Search for the cell housing the specified text and yield its (X, Y) center coordinate. 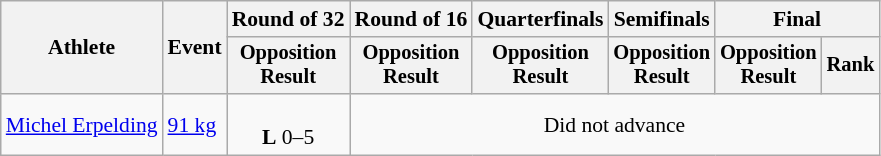
Semifinals (662, 19)
Round of 16 (412, 19)
Did not advance (615, 124)
L 0–5 (288, 124)
Athlete (82, 48)
Event (195, 48)
Round of 32 (288, 19)
Rank (851, 66)
Quarterfinals (540, 19)
91 kg (195, 124)
Michel Erpelding (82, 124)
Final (797, 19)
